Return the (x, y) coordinate for the center point of the cell that contains the specified text.  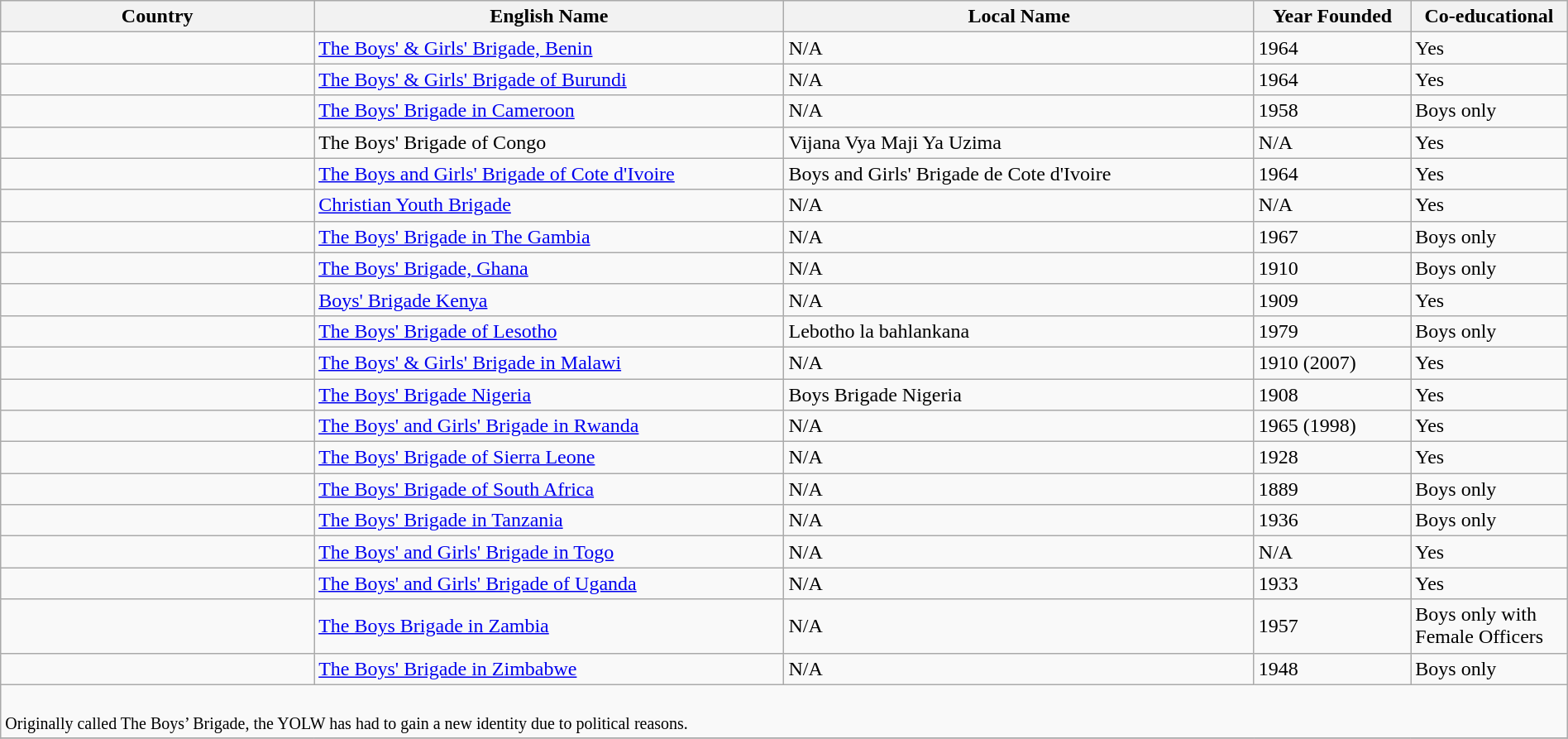
Local Name (1019, 17)
The Boys' and Girls' Brigade of Uganda (549, 583)
The Boys Brigade in Zambia (549, 626)
The Boys' and Girls' Brigade in Rwanda (549, 426)
Vijana Vya Maji Ya Uzima (1019, 142)
The Boys' and Girls' Brigade in Togo (549, 552)
1908 (1331, 395)
The Boys' Brigade in The Gambia (549, 237)
Christian Youth Brigade (549, 205)
The Boys' & Girls' Brigade, Benin (549, 48)
Boys and Girls' Brigade de Cote d'Ivoire (1019, 174)
The Boys' Brigade in Tanzania (549, 521)
Country (157, 17)
English Name (549, 17)
1910 (2007) (1331, 362)
The Boys' Brigade in Cameroon (549, 111)
1889 (1331, 489)
The Boys' Brigade of Sierra Leone (549, 458)
The Boys and Girls' Brigade of Cote d'Ivoire (549, 174)
1928 (1331, 458)
Boys only with Female Officers (1489, 626)
Boys' Brigade Kenya (549, 300)
The Boys' Brigade, Ghana (549, 268)
Lebotho la bahlankana (1019, 331)
The Boys' Brigade of South Africa (549, 489)
Co-educational (1489, 17)
Year Founded (1331, 17)
1965 (1998) (1331, 426)
Originally called The Boys’ Brigade, the YOLW has had to gain a new identity due to political reasons. (784, 712)
The Boys' Brigade in Zimbabwe (549, 669)
1967 (1331, 237)
1910 (1331, 268)
The Boys' Brigade of Lesotho (549, 331)
1948 (1331, 669)
1958 (1331, 111)
1957 (1331, 626)
The Boys' & Girls' Brigade of Burundi (549, 79)
1936 (1331, 521)
1933 (1331, 583)
1979 (1331, 331)
Boys Brigade Nigeria (1019, 395)
The Boys' Brigade of Congo (549, 142)
The Boys' Brigade Nigeria (549, 395)
The Boys' & Girls' Brigade in Malawi (549, 362)
1909 (1331, 300)
